Find where the given text appears and provide that cell's center as [X, Y] coordinate. 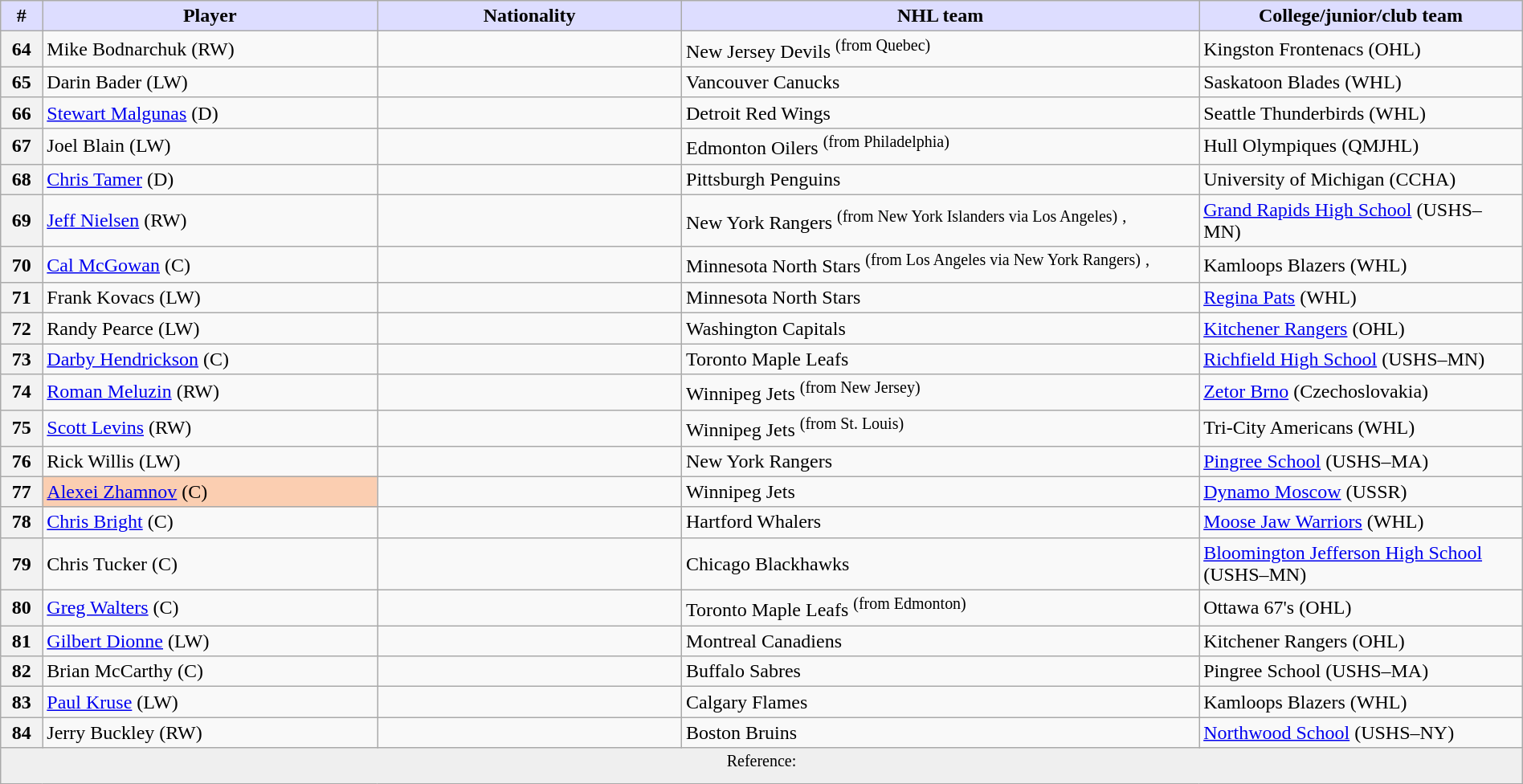
Gilbert Dionne (LW) [210, 641]
Edmonton Oilers (from Philadelphia) [941, 146]
Cal McGowan (C) [210, 265]
Mike Bodnarchuk (RW) [210, 50]
Jerry Buckley (RW) [210, 733]
83 [22, 702]
Moose Jaw Warriors (WHL) [1361, 522]
Kingston Frontenacs (OHL) [1361, 50]
Alexei Zhamnov (C) [210, 492]
71 [22, 298]
68 [22, 179]
Joel Blain (LW) [210, 146]
75 [22, 427]
Player [210, 16]
Ottawa 67's (OHL) [1361, 607]
Winnipeg Jets (from St. Louis) [941, 427]
Roman Meluzin (RW) [210, 392]
Stewart Malgunas (D) [210, 112]
Pittsburgh Penguins [941, 179]
Washington Capitals [941, 329]
Zetor Brno (Czechoslovakia) [1361, 392]
Tri-City Americans (WHL) [1361, 427]
Winnipeg Jets [941, 492]
Brian McCarthy (C) [210, 672]
78 [22, 522]
69 [22, 220]
77 [22, 492]
73 [22, 359]
Grand Rapids High School (USHS–MN) [1361, 220]
81 [22, 641]
University of Michigan (CCHA) [1361, 179]
72 [22, 329]
Regina Pats (WHL) [1361, 298]
Vancouver Canucks [941, 82]
New York Rangers (from New York Islanders via Los Angeles) , [941, 220]
College/junior/club team [1361, 16]
65 [22, 82]
66 [22, 112]
Darin Bader (LW) [210, 82]
76 [22, 461]
Rick Willis (LW) [210, 461]
Paul Kruse (LW) [210, 702]
Montreal Canadiens [941, 641]
NHL team [941, 16]
70 [22, 265]
Winnipeg Jets (from New Jersey) [941, 392]
Chris Tamer (D) [210, 179]
Darby Hendrickson (C) [210, 359]
Richfield High School (USHS–MN) [1361, 359]
Chris Tucker (C) [210, 564]
Randy Pearce (LW) [210, 329]
Saskatoon Blades (WHL) [1361, 82]
82 [22, 672]
# [22, 16]
Buffalo Sabres [941, 672]
Minnesota North Stars [941, 298]
74 [22, 392]
New York Rangers [941, 461]
Calgary Flames [941, 702]
Dynamo Moscow (USSR) [1361, 492]
Northwood School (USHS–NY) [1361, 733]
Scott Levins (RW) [210, 427]
Toronto Maple Leafs [941, 359]
67 [22, 146]
Boston Bruins [941, 733]
Detroit Red Wings [941, 112]
Hull Olympiques (QMJHL) [1361, 146]
80 [22, 607]
Chris Bright (C) [210, 522]
Minnesota North Stars (from Los Angeles via New York Rangers) , [941, 265]
79 [22, 564]
Seattle Thunderbirds (WHL) [1361, 112]
Jeff Nielsen (RW) [210, 220]
Frank Kovacs (LW) [210, 298]
Reference: [761, 766]
Chicago Blackhawks [941, 564]
84 [22, 733]
Hartford Whalers [941, 522]
Nationality [530, 16]
Greg Walters (C) [210, 607]
Bloomington Jefferson High School (USHS–MN) [1361, 564]
Toronto Maple Leafs (from Edmonton) [941, 607]
New Jersey Devils (from Quebec) [941, 50]
64 [22, 50]
